Search for the cell housing the specified text and yield its [x, y] center coordinate. 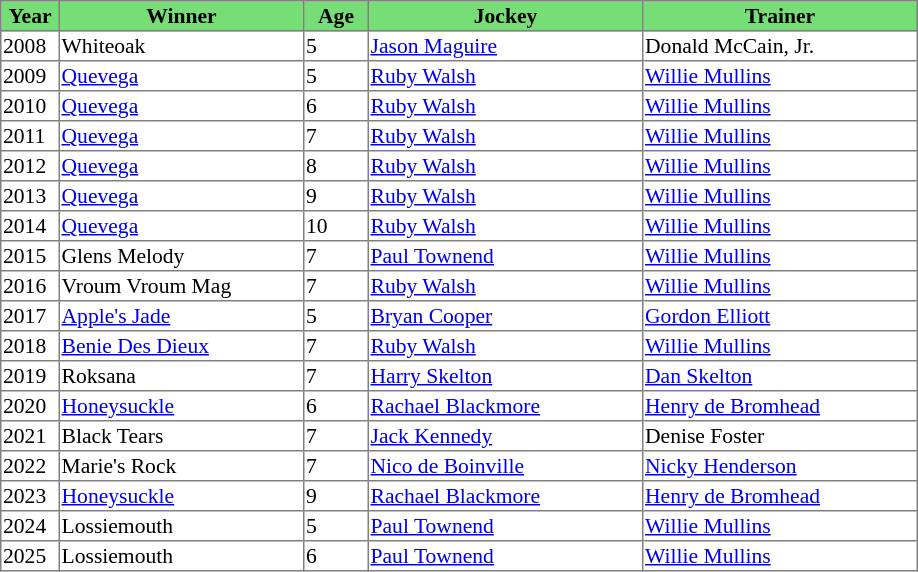
2009 [30, 76]
Gordon Elliott [780, 316]
Year [30, 16]
2011 [30, 136]
2014 [30, 226]
Donald McCain, Jr. [780, 46]
2025 [30, 556]
2018 [30, 346]
2019 [30, 376]
10 [336, 226]
2008 [30, 46]
2024 [30, 526]
Nicky Henderson [780, 466]
Age [336, 16]
Glens Melody [181, 256]
Marie's Rock [181, 466]
Denise Foster [780, 436]
Whiteoak [181, 46]
Harry Skelton [505, 376]
Roksana [181, 376]
Trainer [780, 16]
Nico de Boinville [505, 466]
2013 [30, 196]
2020 [30, 406]
2010 [30, 106]
2012 [30, 166]
Winner [181, 16]
Jockey [505, 16]
2022 [30, 466]
2016 [30, 286]
Jack Kennedy [505, 436]
Bryan Cooper [505, 316]
Black Tears [181, 436]
Dan Skelton [780, 376]
2015 [30, 256]
Apple's Jade [181, 316]
Benie Des Dieux [181, 346]
2021 [30, 436]
Vroum Vroum Mag [181, 286]
8 [336, 166]
2023 [30, 496]
2017 [30, 316]
Jason Maguire [505, 46]
